Provide the [x, y] coordinate of the cell's center where the given text is located.  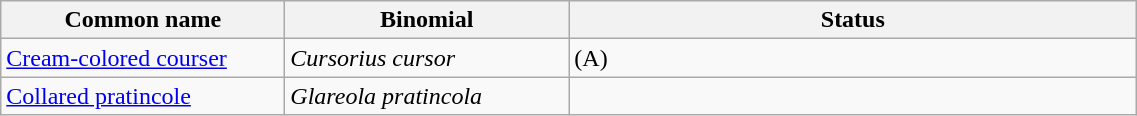
Glareola pratincola [427, 96]
Binomial [427, 20]
Collared pratincole [143, 96]
Common name [143, 20]
(A) [853, 58]
Status [853, 20]
Cursorius cursor [427, 58]
Cream-colored courser [143, 58]
